Pinpoint the cell where the given text exists, returning its [X, Y] midpoint coordinate. 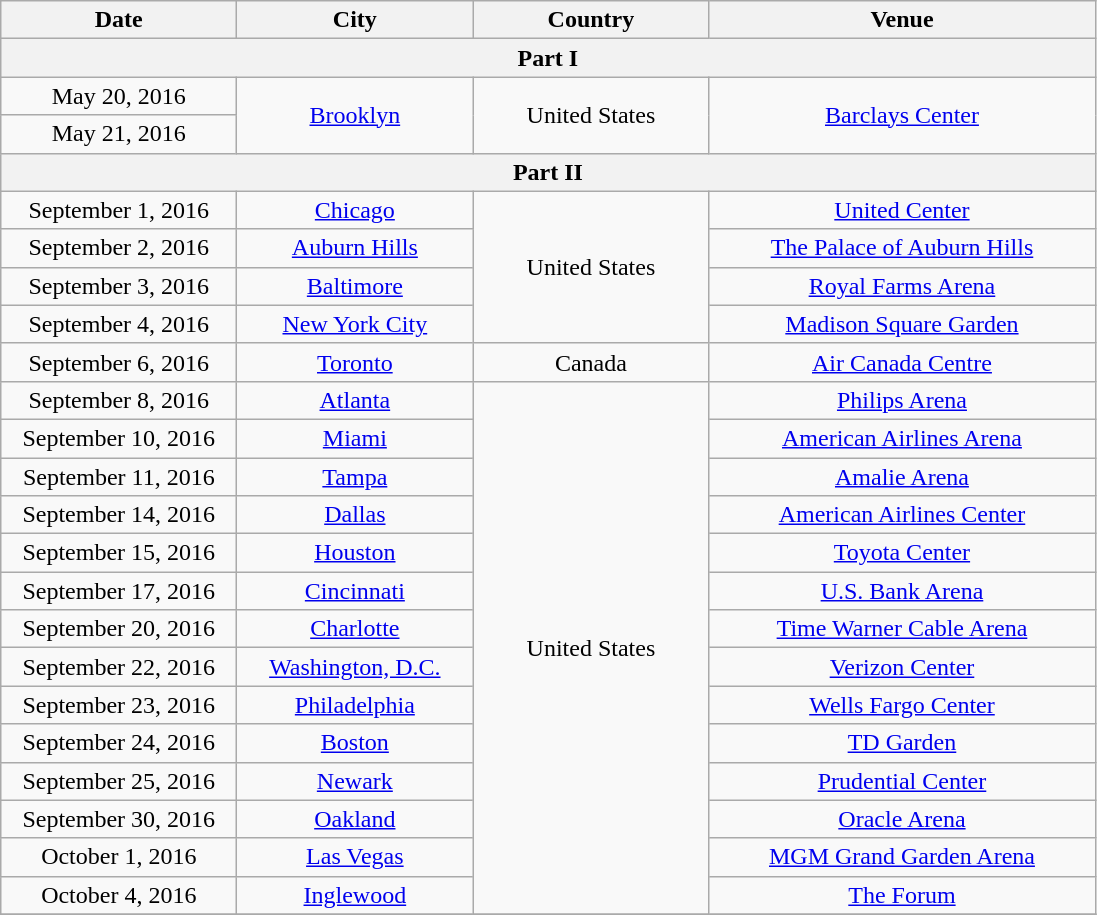
September 6, 2016 [119, 362]
Boston [355, 743]
Oakland [355, 819]
Chicago [355, 210]
September 2, 2016 [119, 248]
American Airlines Arena [902, 438]
September 20, 2016 [119, 629]
October 1, 2016 [119, 857]
Philadelphia [355, 705]
Verizon Center [902, 667]
Atlanta [355, 400]
Madison Square Garden [902, 324]
September 11, 2016 [119, 477]
Toronto [355, 362]
September 15, 2016 [119, 553]
Venue [902, 20]
Amalie Arena [902, 477]
The Forum [902, 895]
Oracle Arena [902, 819]
September 22, 2016 [119, 667]
Charlotte [355, 629]
MGM Grand Garden Arena [902, 857]
The Palace of Auburn Hills [902, 248]
September 17, 2016 [119, 591]
September 30, 2016 [119, 819]
September 24, 2016 [119, 743]
Date [119, 20]
May 20, 2016 [119, 96]
Inglewood [355, 895]
Auburn Hills [355, 248]
Canada [591, 362]
September 4, 2016 [119, 324]
October 4, 2016 [119, 895]
September 1, 2016 [119, 210]
Royal Farms Arena [902, 286]
Tampa [355, 477]
Time Warner Cable Arena [902, 629]
September 25, 2016 [119, 781]
Air Canada Centre [902, 362]
September 23, 2016 [119, 705]
September 3, 2016 [119, 286]
Newark [355, 781]
U.S. Bank Arena [902, 591]
September 14, 2016 [119, 515]
Dallas [355, 515]
Cincinnati [355, 591]
September 8, 2016 [119, 400]
TD Garden [902, 743]
Brooklyn [355, 115]
Barclays Center [902, 115]
Houston [355, 553]
City [355, 20]
May 21, 2016 [119, 134]
Prudential Center [902, 781]
Baltimore [355, 286]
Las Vegas [355, 857]
Wells Fargo Center [902, 705]
September 10, 2016 [119, 438]
American Airlines Center [902, 515]
Miami [355, 438]
New York City [355, 324]
Part II [548, 172]
Country [591, 20]
Toyota Center [902, 553]
Part I [548, 58]
Washington, D.C. [355, 667]
Philips Arena [902, 400]
United Center [902, 210]
